Return (x, y) of the center of cell containing provided text 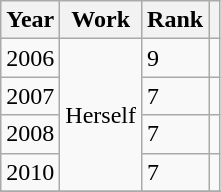
2006 (30, 58)
9 (176, 58)
Herself (101, 115)
2008 (30, 134)
2010 (30, 172)
Rank (176, 20)
Work (101, 20)
Year (30, 20)
2007 (30, 96)
